Search for the cell housing the specified text and yield its [X, Y] center coordinate. 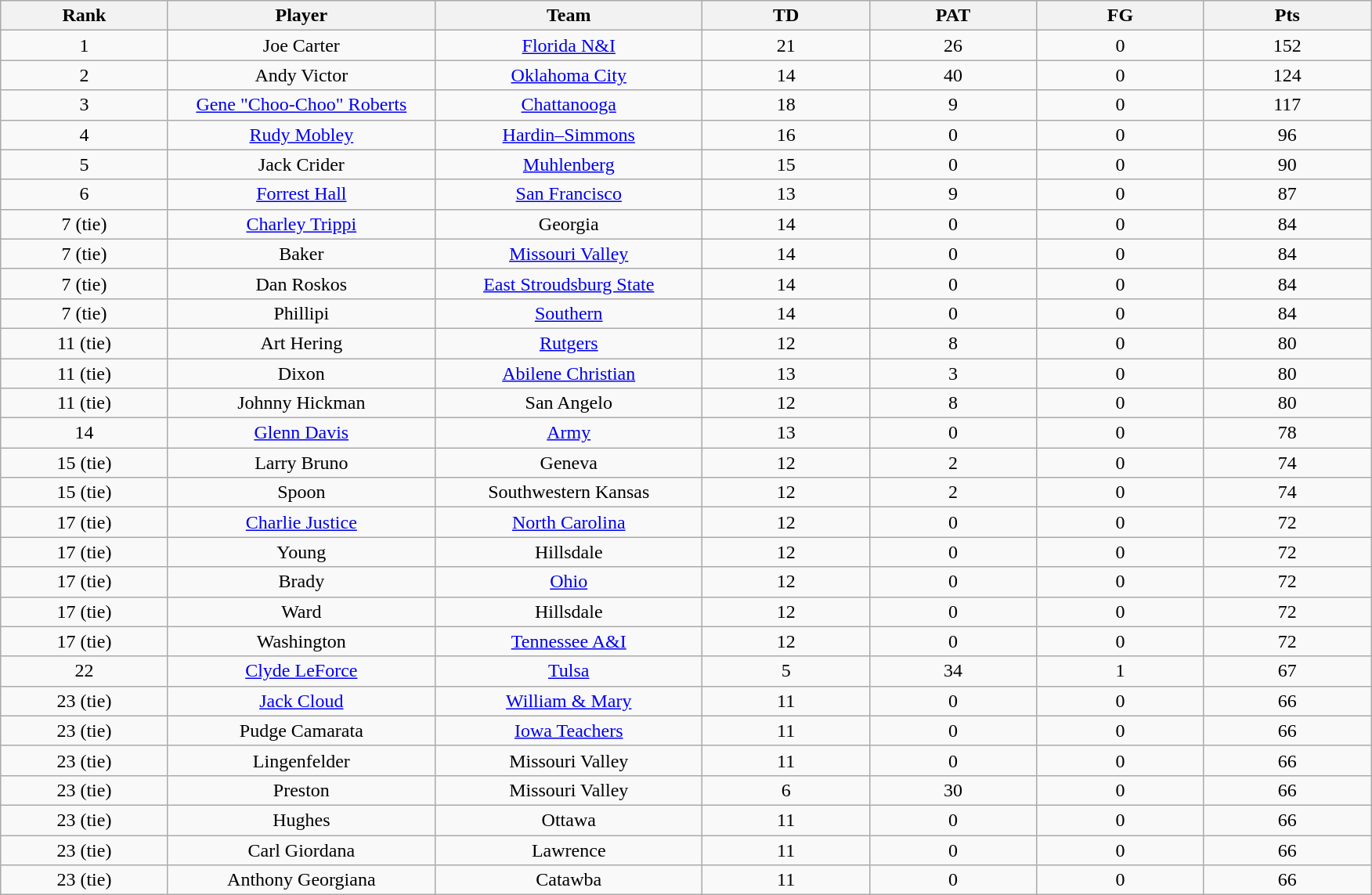
Iowa Teachers [569, 731]
San Angelo [569, 403]
Andy Victor [301, 75]
Chattanooga [569, 105]
Young [301, 552]
Larry Bruno [301, 463]
67 [1287, 671]
Lingenfelder [301, 760]
Art Hering [301, 343]
Rank [85, 16]
124 [1287, 75]
Florida N&I [569, 45]
Preston [301, 790]
26 [952, 45]
Team [569, 16]
Washington [301, 641]
21 [786, 45]
William & Mary [569, 701]
15 [786, 164]
Geneva [569, 463]
Rudy Mobley [301, 135]
90 [1287, 164]
Anthony Georgiana [301, 880]
78 [1287, 433]
96 [1287, 135]
Glenn Davis [301, 433]
Clyde LeForce [301, 671]
Muhlenberg [569, 164]
Tulsa [569, 671]
TD [786, 16]
Hardin–Simmons [569, 135]
Charley Trippi [301, 224]
Southern [569, 313]
87 [1287, 194]
Abilene Christian [569, 374]
Joe Carter [301, 45]
Pts [1287, 16]
Ward [301, 612]
Jack Cloud [301, 701]
40 [952, 75]
Spoon [301, 493]
FG [1120, 16]
Carl Giordana [301, 850]
4 [85, 135]
Tennessee A&I [569, 641]
Phillipi [301, 313]
Ohio [569, 582]
Johnny Hickman [301, 403]
Army [569, 433]
Georgia [569, 224]
Player [301, 16]
PAT [952, 16]
Charlie Justice [301, 522]
Southwestern Kansas [569, 493]
East Stroudsburg State [569, 283]
Jack Crider [301, 164]
Rutgers [569, 343]
22 [85, 671]
117 [1287, 105]
Gene "Choo-Choo" Roberts [301, 105]
Lawrence [569, 850]
Dixon [301, 374]
Forrest Hall [301, 194]
30 [952, 790]
16 [786, 135]
San Francisco [569, 194]
North Carolina [569, 522]
Brady [301, 582]
18 [786, 105]
Baker [301, 254]
34 [952, 671]
Dan Roskos [301, 283]
Ottawa [569, 820]
Catawba [569, 880]
Oklahoma City [569, 75]
Pudge Camarata [301, 731]
152 [1287, 45]
Hughes [301, 820]
